Scan for the cell matching the given text and deliver its [x, y] coordinate at center. 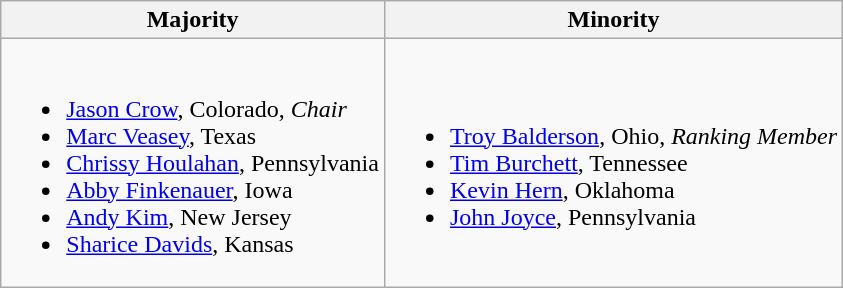
Majority [193, 20]
Troy Balderson, Ohio, Ranking MemberTim Burchett, TennesseeKevin Hern, OklahomaJohn Joyce, Pennsylvania [613, 163]
Minority [613, 20]
Jason Crow, Colorado, ChairMarc Veasey, TexasChrissy Houlahan, PennsylvaniaAbby Finkenauer, IowaAndy Kim, New JerseySharice Davids, Kansas [193, 163]
